Capture the cell that displays the provided text and extract its (X, Y) central coordinate. 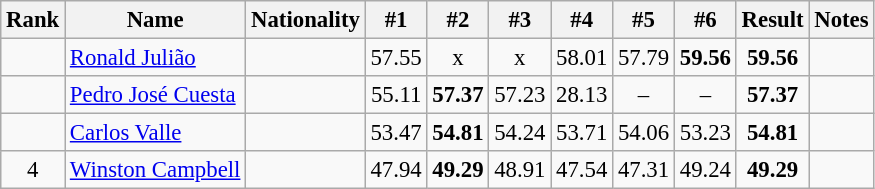
4 (33, 170)
Notes (842, 20)
Result (772, 20)
Winston Campbell (156, 170)
47.54 (582, 170)
Name (156, 20)
55.11 (396, 95)
53.71 (582, 133)
57.55 (396, 58)
54.24 (520, 133)
Nationality (306, 20)
47.31 (644, 170)
28.13 (582, 95)
Carlos Valle (156, 133)
48.91 (520, 170)
58.01 (582, 58)
57.23 (520, 95)
#2 (458, 20)
53.47 (396, 133)
#3 (520, 20)
49.24 (705, 170)
Pedro José Cuesta (156, 95)
#5 (644, 20)
54.06 (644, 133)
47.94 (396, 170)
#4 (582, 20)
53.23 (705, 133)
57.79 (644, 58)
Ronald Julião (156, 58)
#6 (705, 20)
Rank (33, 20)
#1 (396, 20)
